Provide the [x, y] coordinate of the cell's center where the given text is located.  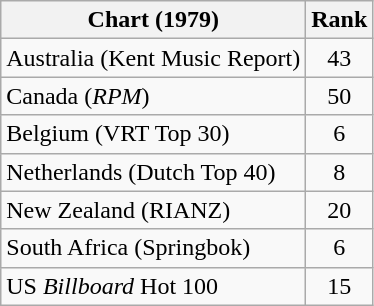
South Africa (Springbok) [154, 248]
Rank [340, 20]
20 [340, 210]
Belgium (VRT Top 30) [154, 134]
8 [340, 172]
Chart (1979) [154, 20]
Canada (RPM) [154, 96]
15 [340, 286]
US Billboard Hot 100 [154, 286]
New Zealand (RIANZ) [154, 210]
43 [340, 58]
Australia (Kent Music Report) [154, 58]
Netherlands (Dutch Top 40) [154, 172]
50 [340, 96]
